Scan for the cell matching the given text and deliver its (X, Y) coordinate at center. 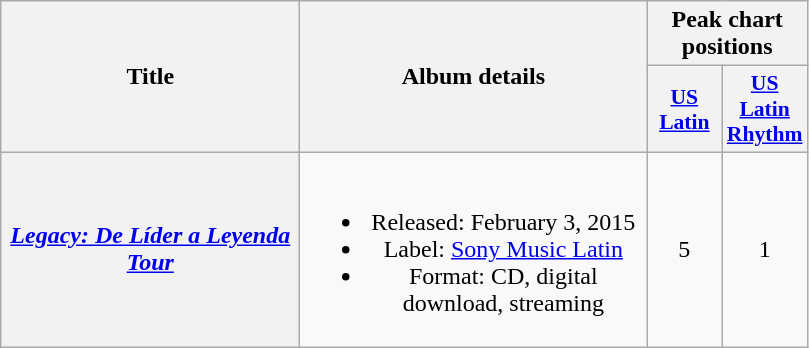
Title (150, 77)
USLatinRhythm (765, 110)
Released: February 3, 2015Label: Sony Music LatinFormat: CD, digital download, streaming (474, 249)
Legacy: De Líder a Leyenda Tour (150, 249)
5 (684, 249)
Peak chart positions (728, 34)
USLatin (684, 110)
1 (765, 249)
Album details (474, 77)
